Search for the cell housing the specified text and yield its [x, y] center coordinate. 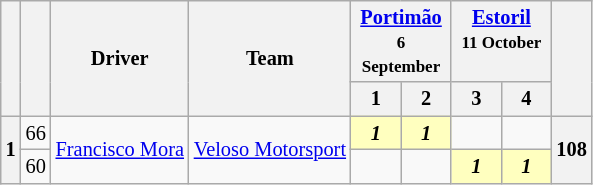
Portimão6 September [401, 41]
108 [572, 150]
Francisco Mora [120, 150]
4 [526, 99]
Estoril11 October [501, 41]
Team [270, 58]
Driver [120, 58]
60 [36, 166]
66 [36, 133]
3 [476, 99]
2 [426, 99]
Veloso Motorsport [270, 150]
